Capture the cell that displays the provided text and extract its [X, Y] central coordinate. 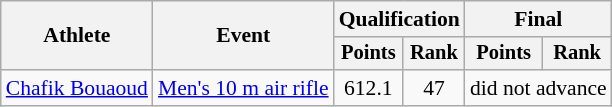
Qualification [400, 19]
Event [244, 36]
Men's 10 m air rifle [244, 88]
Chafik Bouaoud [77, 88]
Athlete [77, 36]
did not advance [538, 88]
Final [538, 19]
612.1 [368, 88]
47 [434, 88]
